Find where the given text appears and provide that cell's center as [X, Y] coordinate. 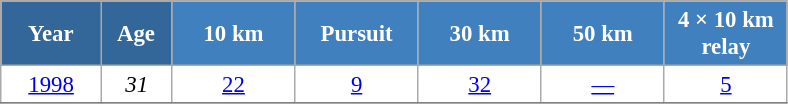
4 × 10 km relay [726, 34]
10 km [234, 34]
30 km [480, 34]
5 [726, 85]
32 [480, 85]
Pursuit [356, 34]
9 [356, 85]
Age [136, 34]
22 [234, 85]
31 [136, 85]
50 km [602, 34]
1998 [52, 85]
Year [52, 34]
— [602, 85]
